Determine the [X, Y] coordinate at the center of the cell enclosing the given text.  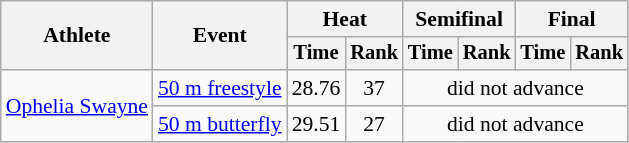
37 [374, 88]
Event [220, 36]
50 m freestyle [220, 88]
Athlete [77, 36]
Final [571, 19]
Heat [345, 19]
27 [374, 124]
29.51 [316, 124]
50 m butterfly [220, 124]
28.76 [316, 88]
Semifinal [459, 19]
Ophelia Swayne [77, 106]
